Return the (x, y) coordinate for the center point of the cell that contains the specified text.  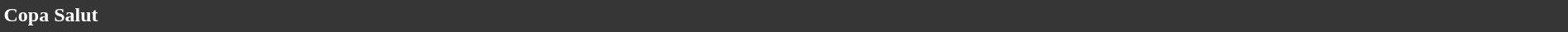
Copa Salut (784, 15)
